Identify which cell holds the provided text, then report its [x, y] central coordinate. 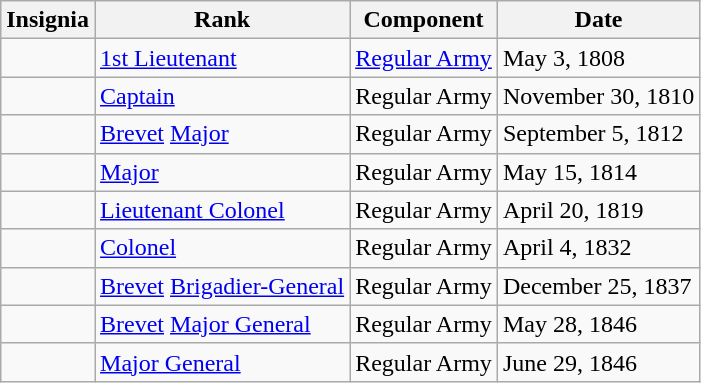
April 20, 1819 [598, 210]
May 28, 1846 [598, 324]
Rank [222, 20]
May 15, 1814 [598, 172]
April 4, 1832 [598, 248]
Major [222, 172]
Insignia [48, 20]
Brevet Major [222, 134]
Lieutenant Colonel [222, 210]
Brevet Major General [222, 324]
Brevet Brigadier-General [222, 286]
Major General [222, 362]
June 29, 1846 [598, 362]
Captain [222, 96]
December 25, 1837 [598, 286]
September 5, 1812 [598, 134]
November 30, 1810 [598, 96]
Component [424, 20]
Colonel [222, 248]
May 3, 1808 [598, 58]
Date [598, 20]
1st Lieutenant [222, 58]
